Scan for the cell matching the given text and deliver its [X, Y] coordinate at center. 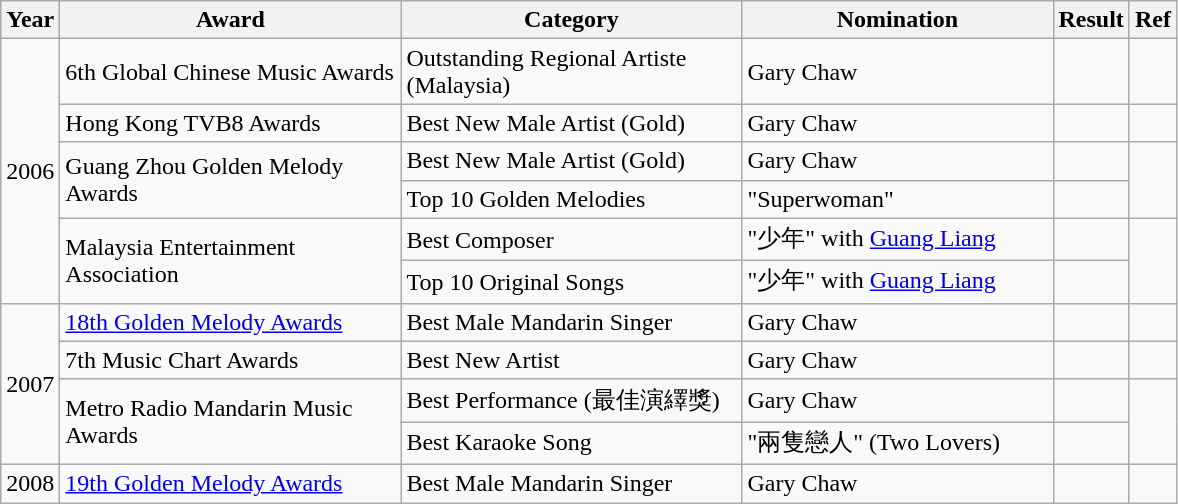
Category [572, 20]
7th Music Chart Awards [230, 360]
Malaysia Entertainment Association [230, 260]
"Superwoman" [898, 199]
Best Karaoke Song [572, 444]
Award [230, 20]
19th Golden Melody Awards [230, 483]
Best Composer [572, 240]
6th Global Chinese Music Awards [230, 72]
2008 [30, 483]
Metro Radio Mandarin Music Awards [230, 422]
Guang Zhou Golden Melody Awards [230, 180]
"兩隻戀人" (Two Lovers) [898, 444]
Year [30, 20]
Hong Kong TVB8 Awards [230, 123]
2006 [30, 171]
Nomination [898, 20]
18th Golden Melody Awards [230, 322]
Outstanding Regional Artiste (Malaysia) [572, 72]
Ref [1152, 20]
Top 10 Original Songs [572, 282]
Result [1091, 20]
Top 10 Golden Melodies [572, 199]
2007 [30, 384]
Best Performance (最佳演繹獎) [572, 400]
Best New Artist [572, 360]
